Detect which cell encompasses the target text, then output its [x, y] center coordinate. 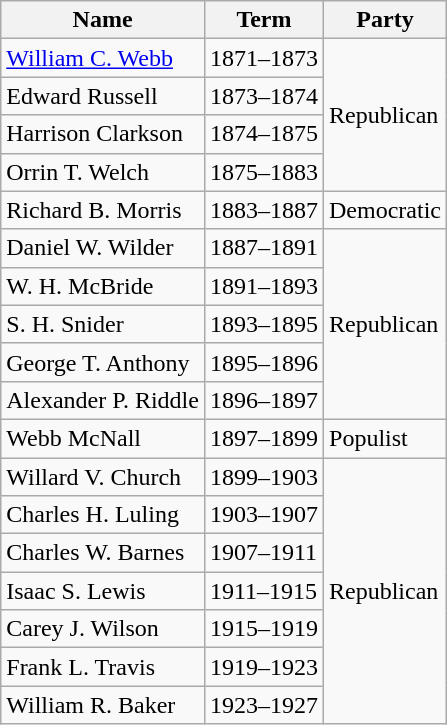
George T. Anthony [103, 362]
1887–1891 [264, 248]
1871–1873 [264, 58]
1919–1923 [264, 667]
1923–1927 [264, 705]
1903–1907 [264, 515]
William C. Webb [103, 58]
1895–1896 [264, 362]
1907–1911 [264, 553]
Populist [386, 438]
William R. Baker [103, 705]
1893–1895 [264, 324]
1896–1897 [264, 400]
Name [103, 20]
Carey J. Wilson [103, 629]
Webb McNall [103, 438]
Charles H. Luling [103, 515]
Frank L. Travis [103, 667]
Democratic [386, 210]
1911–1915 [264, 591]
Term [264, 20]
Charles W. Barnes [103, 553]
1915–1919 [264, 629]
Harrison Clarkson [103, 134]
W. H. McBride [103, 286]
1899–1903 [264, 477]
1891–1893 [264, 286]
Orrin T. Welch [103, 172]
Willard V. Church [103, 477]
1883–1887 [264, 210]
Edward Russell [103, 96]
1874–1875 [264, 134]
Richard B. Morris [103, 210]
Alexander P. Riddle [103, 400]
1873–1874 [264, 96]
1875–1883 [264, 172]
1897–1899 [264, 438]
Isaac S. Lewis [103, 591]
Daniel W. Wilder [103, 248]
S. H. Snider [103, 324]
Party [386, 20]
